Provide the (X, Y) coordinate of the cell's center where the given text is located.  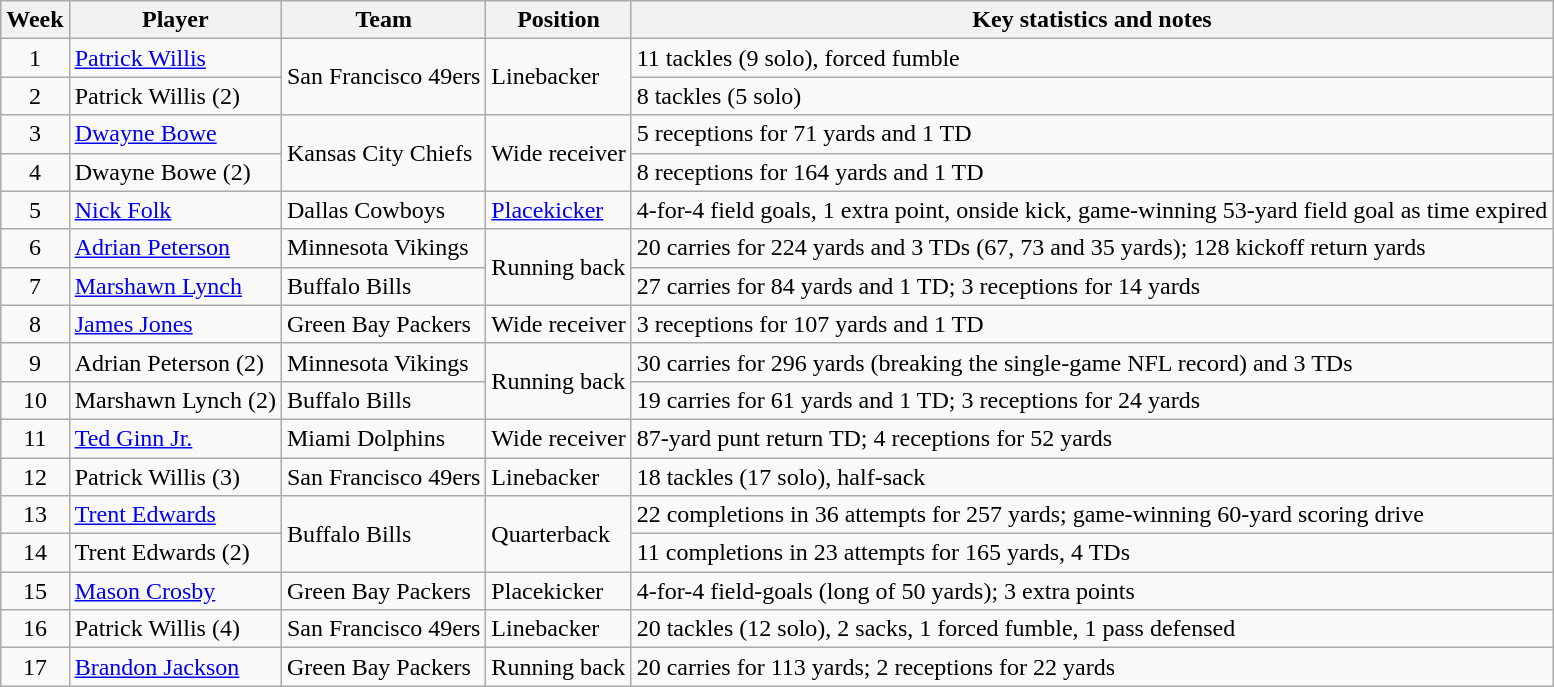
10 (35, 400)
Marshawn Lynch (175, 286)
Trent Edwards (2) (175, 553)
20 tackles (12 solo), 2 sacks, 1 forced fumble, 1 pass defensed (1092, 629)
Patrick Willis (2) (175, 96)
5 receptions for 71 yards and 1 TD (1092, 134)
20 carries for 224 yards and 3 TDs (67, 73 and 35 yards); 128 kickoff return yards (1092, 248)
Kansas City Chiefs (383, 153)
20 carries for 113 yards; 2 receptions for 22 yards (1092, 667)
7 (35, 286)
Ted Ginn Jr. (175, 438)
Miami Dolphins (383, 438)
11 tackles (9 solo), forced fumble (1092, 58)
Mason Crosby (175, 591)
11 (35, 438)
19 carries for 61 yards and 1 TD; 3 receptions for 24 yards (1092, 400)
30 carries for 296 yards (breaking the single-game NFL record) and 3 TDs (1092, 362)
Brandon Jackson (175, 667)
Dwayne Bowe (175, 134)
Dwayne Bowe (2) (175, 172)
13 (35, 515)
2 (35, 96)
12 (35, 477)
22 completions in 36 attempts for 257 yards; game-winning 60-yard scoring drive (1092, 515)
Position (558, 20)
Patrick Willis (175, 58)
8 tackles (5 solo) (1092, 96)
Team (383, 20)
Nick Folk (175, 210)
4-for-4 field-goals (long of 50 yards); 3 extra points (1092, 591)
Dallas Cowboys (383, 210)
Adrian Peterson (175, 248)
15 (35, 591)
18 tackles (17 solo), half-sack (1092, 477)
Patrick Willis (4) (175, 629)
16 (35, 629)
4-for-4 field goals, 1 extra point, onside kick, game-winning 53-yard field goal as time expired (1092, 210)
11 completions in 23 attempts for 165 yards, 4 TDs (1092, 553)
Player (175, 20)
87-yard punt return TD; 4 receptions for 52 yards (1092, 438)
Key statistics and notes (1092, 20)
Trent Edwards (175, 515)
8 receptions for 164 yards and 1 TD (1092, 172)
Marshawn Lynch (2) (175, 400)
6 (35, 248)
3 receptions for 107 yards and 1 TD (1092, 324)
Week (35, 20)
14 (35, 553)
8 (35, 324)
4 (35, 172)
Adrian Peterson (2) (175, 362)
27 carries for 84 yards and 1 TD; 3 receptions for 14 yards (1092, 286)
3 (35, 134)
Patrick Willis (3) (175, 477)
5 (35, 210)
Quarterback (558, 534)
James Jones (175, 324)
1 (35, 58)
17 (35, 667)
9 (35, 362)
